Find where the given text appears and provide that cell's center as (x, y) coordinate. 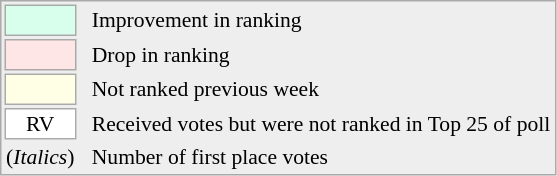
(Italics) (40, 156)
Improvement in ranking (320, 20)
Number of first place votes (320, 156)
Received votes but were not ranked in Top 25 of poll (320, 124)
Drop in ranking (320, 55)
Not ranked previous week (320, 90)
RV (40, 124)
